Provide the (x, y) coordinate of the cell's center where the given text is located.  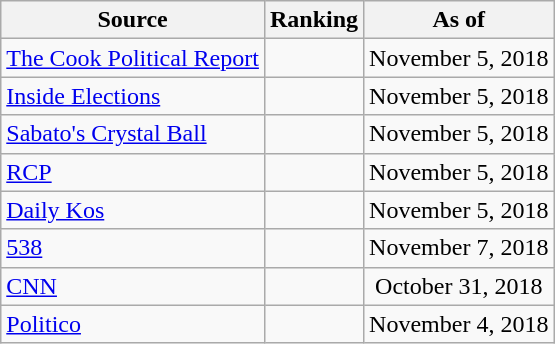
Ranking (314, 20)
538 (133, 248)
Politico (133, 324)
November 7, 2018 (459, 248)
CNN (133, 286)
The Cook Political Report (133, 58)
RCP (133, 172)
Daily Kos (133, 210)
November 4, 2018 (459, 324)
As of (459, 20)
Source (133, 20)
Inside Elections (133, 96)
Sabato's Crystal Ball (133, 134)
October 31, 2018 (459, 286)
